Detect which cell encompasses the target text, then output its [x, y] center coordinate. 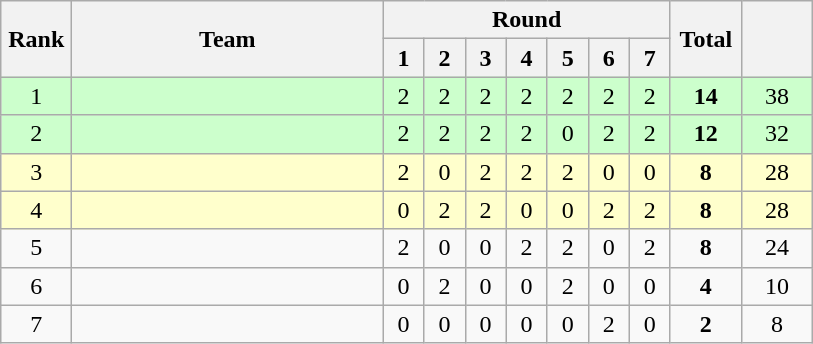
32 [776, 134]
12 [706, 134]
14 [706, 96]
10 [776, 286]
Rank [36, 39]
Total [706, 39]
24 [776, 248]
38 [776, 96]
Team [228, 39]
Round [526, 20]
